Identify which cell holds the provided text, then report its [X, Y] central coordinate. 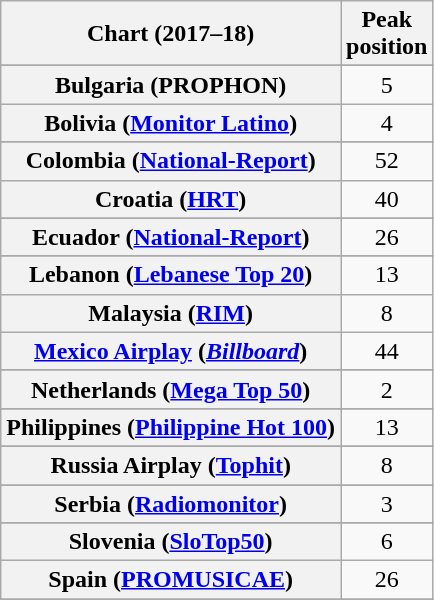
Ecuador (National-Report) [171, 237]
Peak position [387, 34]
Malaysia (RIM) [171, 313]
Serbia (Radiomonitor) [171, 503]
Spain (PROMUSICAE) [171, 580]
6 [387, 542]
Bulgaria (PROPHON) [171, 85]
3 [387, 503]
Croatia (HRT) [171, 199]
Lebanon (Lebanese Top 20) [171, 275]
Colombia (National-Report) [171, 161]
Bolivia (Monitor Latino) [171, 123]
Netherlands (Mega Top 50) [171, 389]
44 [387, 351]
4 [387, 123]
40 [387, 199]
Russia Airplay (Tophit) [171, 465]
5 [387, 85]
2 [387, 389]
52 [387, 161]
Chart (2017–18) [171, 34]
Slovenia (SloTop50) [171, 542]
Mexico Airplay (Billboard) [171, 351]
Philippines (Philippine Hot 100) [171, 427]
